Pinpoint the cell where the given text exists, returning its [x, y] midpoint coordinate. 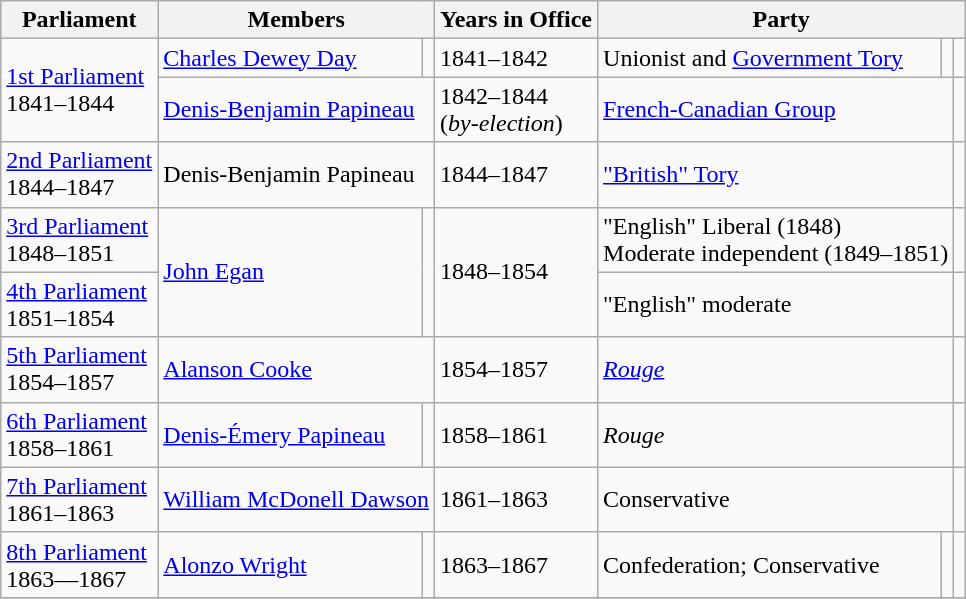
Confederation; Conservative [770, 564]
8th Parliament 1863––1867 [80, 564]
Party [782, 20]
2nd Parliament 1844–1847 [80, 174]
1842–1844 (by-election) [516, 110]
Years in Office [516, 20]
1861–1863 [516, 500]
Alanson Cooke [296, 370]
1841–1842 [516, 58]
1848–1854 [516, 272]
"English" moderate [776, 304]
Conservative [776, 500]
Unionist and Government Tory [770, 58]
1858–1861 [516, 434]
Members [296, 20]
Alonzo Wright [290, 564]
5th Parliament 1854–1857 [80, 370]
"British" Tory [776, 174]
Charles Dewey Day [290, 58]
1st Parliament1841–1844 [80, 90]
John Egan [290, 272]
1854–1857 [516, 370]
1863–1867 [516, 564]
4th Parliament 1851–1854 [80, 304]
Parliament [80, 20]
Denis-Émery Papineau [290, 434]
French-Canadian Group [776, 110]
"English" Liberal (1848) Moderate independent (1849–1851) [776, 240]
1844–1847 [516, 174]
7th Parliament 1861–1863 [80, 500]
William McDonell Dawson [296, 500]
3rd Parliament 1848–1851 [80, 240]
6th Parliament 1858–1861 [80, 434]
